Detect which cell encompasses the target text, then output its (x, y) center coordinate. 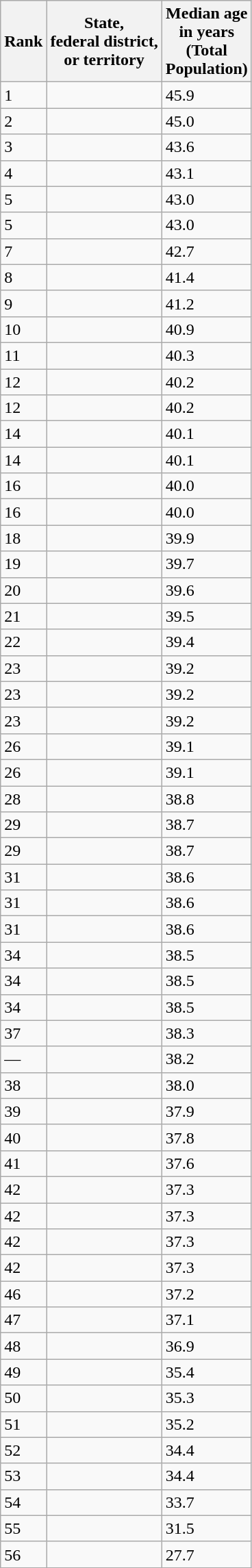
27.7 (207, 1554)
State,federal district,or territory (104, 41)
38.0 (207, 1085)
47 (23, 1320)
42.7 (207, 251)
21 (23, 616)
2 (23, 121)
55 (23, 1528)
1 (23, 95)
28 (23, 799)
52 (23, 1450)
20 (23, 590)
37 (23, 1033)
37.6 (207, 1163)
39 (23, 1111)
33.7 (207, 1502)
39.5 (207, 616)
8 (23, 277)
37.8 (207, 1137)
41.2 (207, 303)
48 (23, 1346)
3 (23, 147)
53 (23, 1476)
41 (23, 1163)
36.9 (207, 1346)
22 (23, 642)
37.2 (207, 1294)
7 (23, 251)
9 (23, 303)
39.7 (207, 564)
18 (23, 538)
56 (23, 1554)
39.9 (207, 538)
45.0 (207, 121)
41.4 (207, 277)
37.1 (207, 1320)
40.9 (207, 329)
46 (23, 1294)
35.3 (207, 1398)
38 (23, 1085)
50 (23, 1398)
40 (23, 1137)
40.3 (207, 355)
Median age in years (Total Population) (207, 41)
45.9 (207, 95)
43.1 (207, 173)
35.2 (207, 1424)
49 (23, 1372)
54 (23, 1502)
Rank (23, 41)
31.5 (207, 1528)
10 (23, 329)
38.8 (207, 799)
— (23, 1059)
39.6 (207, 590)
19 (23, 564)
43.6 (207, 147)
38.3 (207, 1033)
37.9 (207, 1111)
11 (23, 355)
38.2 (207, 1059)
51 (23, 1424)
35.4 (207, 1372)
4 (23, 173)
39.4 (207, 642)
